Return (X, Y) of the center of cell containing provided text 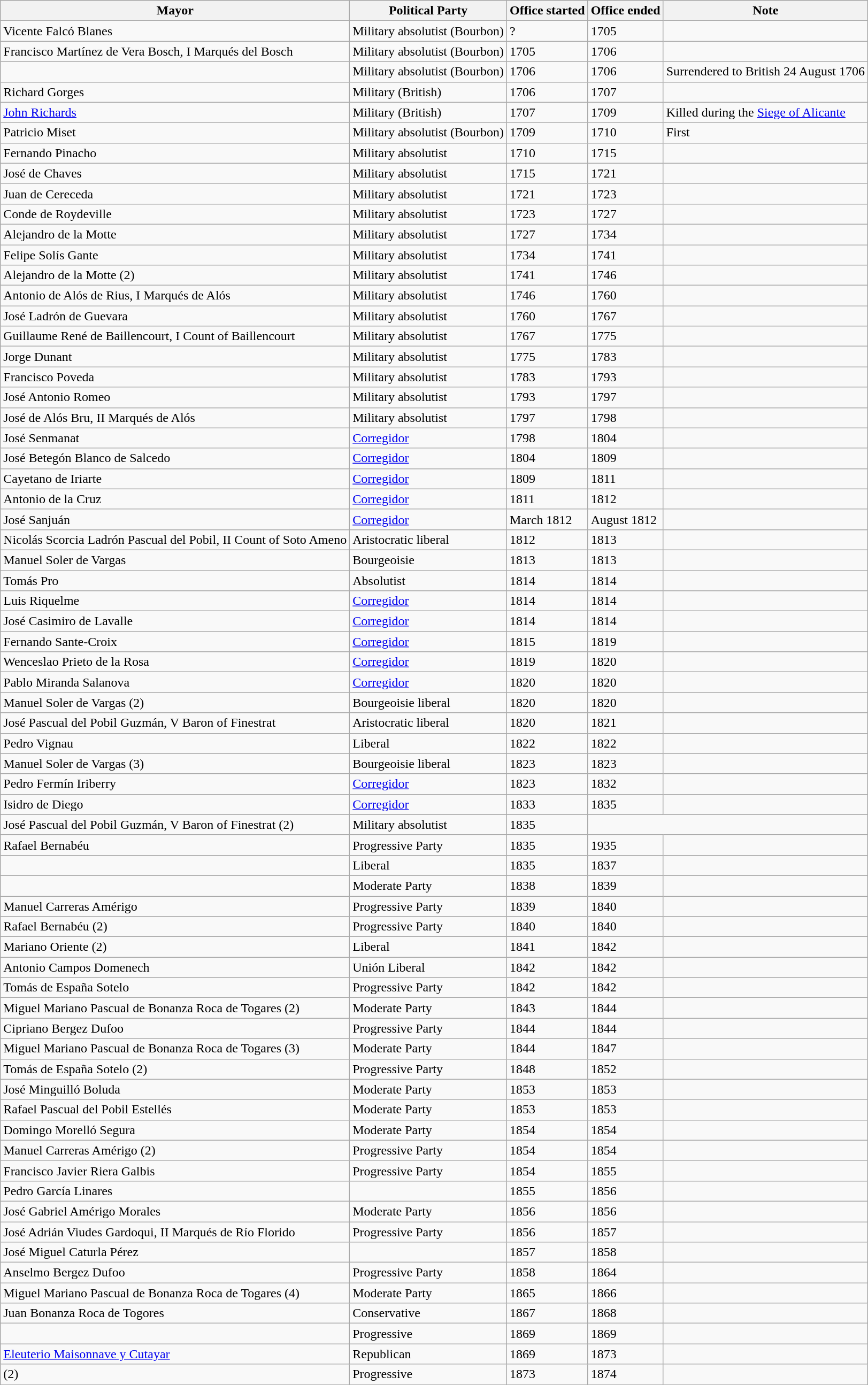
Republican (428, 1354)
José Betegón Blanco de Salcedo (175, 458)
Bourgeoisie (428, 560)
1867 (547, 1313)
March 1812 (547, 519)
Cayetano de Iriarte (175, 479)
José Antonio Romeo (175, 397)
Miguel Mariano Pascual de Bonanza Roca de Togares (3) (175, 1049)
Jorge Dunant (175, 357)
1865 (547, 1293)
Fernando Sante-Croix (175, 642)
1843 (547, 1008)
José Adrián Viudes Gardoqui, II Marqués de Río Florido (175, 1232)
Tomás de España Sotelo (175, 988)
1821 (626, 723)
Nicolás Scorcia Ladrón Pascual del Pobil, II Count of Soto Ameno (175, 540)
José de Alós Bru, II Marqués de Alós (175, 418)
Mariano Oriente (2) (175, 947)
Rafael Bernabéu (175, 845)
Cipriano Bergez Dufoo (175, 1028)
Domingo Morelló Segura (175, 1130)
Miguel Mariano Pascual de Bonanza Roca de Togares (2) (175, 1008)
Fernando Pinacho (175, 153)
Isidro de Diego (175, 804)
José de Chaves (175, 173)
John Richards (175, 112)
Unión Liberal (428, 967)
Manuel Soler de Vargas (2) (175, 703)
Manuel Carreras Amérigo (175, 906)
Tomás de España Sotelo (2) (175, 1069)
1837 (626, 865)
Alejandro de la Motte (2) (175, 275)
1847 (626, 1049)
1852 (626, 1069)
Mayor (175, 11)
Office started (547, 11)
Antonio Campos Domenech (175, 967)
Conde de Roydeville (175, 214)
1868 (626, 1313)
Pedro Vignau (175, 743)
1935 (626, 845)
(2) (175, 1374)
Rafael Bernabéu (2) (175, 927)
Luis Riquelme (175, 601)
Miguel Mariano Pascual de Bonanza Roca de Togares (4) (175, 1293)
Surrendered to British 24 August 1706 (765, 72)
Conservative (428, 1313)
Pablo Miranda Salanova (175, 682)
Pedro García Linares (175, 1191)
Francisco Javier Riera Galbis (175, 1171)
Killed during the Siege of Alicante (765, 112)
? (547, 31)
1815 (547, 642)
Eleuterio Maisonnave y Cutayar (175, 1354)
José Ladrón de Guevara (175, 316)
Antonio de la Cruz (175, 499)
Note (765, 11)
Manuel Carreras Amérigo (2) (175, 1150)
José Senmanat (175, 438)
First (765, 133)
Guillaume René de Baillencourt, I Count of Baillencourt (175, 336)
Anselmo Bergez Dufoo (175, 1273)
José Casimiro de Lavalle (175, 621)
José Pascual del Pobil Guzmán, V Baron of Finestrat (2) (175, 825)
Tomás Pro (175, 580)
Absolutist (428, 580)
1866 (626, 1293)
José Miguel Caturla Pérez (175, 1252)
Office ended (626, 11)
Alejandro de la Motte (175, 234)
Political Party (428, 11)
Vicente Falcó Blanes (175, 31)
Juan de Cereceda (175, 194)
José Gabriel Amérigo Morales (175, 1211)
Felipe Solís Gante (175, 255)
Manuel Soler de Vargas (175, 560)
1832 (626, 784)
Wenceslao Prieto de la Rosa (175, 662)
Pedro Fermín Iriberry (175, 784)
August 1812 (626, 519)
1841 (547, 947)
Richard Gorges (175, 92)
Francisco Martínez de Vera Bosch, I Marqués del Bosch (175, 51)
Rafael Pascual del Pobil Estellés (175, 1110)
1838 (547, 886)
José Minguilló Boluda (175, 1089)
1848 (547, 1069)
Antonio de Alós de Rius, I Marqués de Alós (175, 296)
Francisco Poveda (175, 377)
José Pascual del Pobil Guzmán, V Baron of Finestrat (175, 723)
Manuel Soler de Vargas (3) (175, 764)
1874 (626, 1374)
1833 (547, 804)
José Sanjuán (175, 519)
Patricio Miset (175, 133)
1864 (626, 1273)
Juan Bonanza Roca de Togores (175, 1313)
